Output the (X, Y) coordinate of the center of the cell containing the given text.  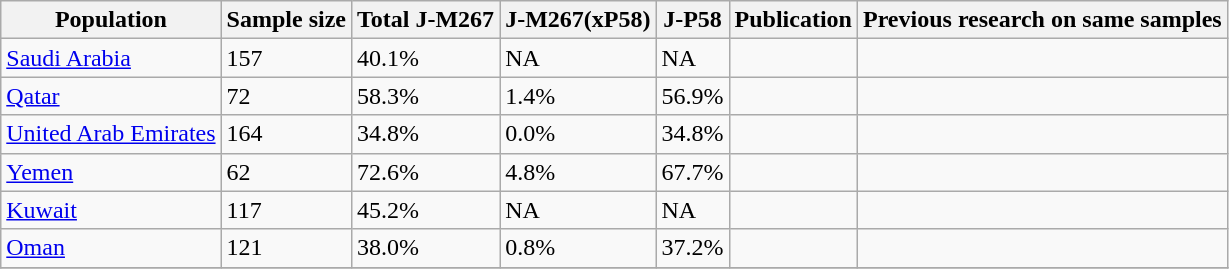
Population (111, 20)
72.6% (425, 172)
J-M267(xP58) (578, 20)
4.8% (578, 172)
45.2% (425, 210)
67.7% (692, 172)
38.0% (425, 248)
121 (286, 248)
Oman (111, 248)
72 (286, 96)
United Arab Emirates (111, 134)
1.4% (578, 96)
Previous research on same samples (1042, 20)
Total J-M267 (425, 20)
58.3% (425, 96)
0.8% (578, 248)
37.2% (692, 248)
Yemen (111, 172)
164 (286, 134)
157 (286, 58)
Saudi Arabia (111, 58)
56.9% (692, 96)
62 (286, 172)
Sample size (286, 20)
Qatar (111, 96)
117 (286, 210)
0.0% (578, 134)
40.1% (425, 58)
J-P58 (692, 20)
Publication (793, 20)
Kuwait (111, 210)
